Provide the [x, y] coordinate of the cell's center where the given text is located.  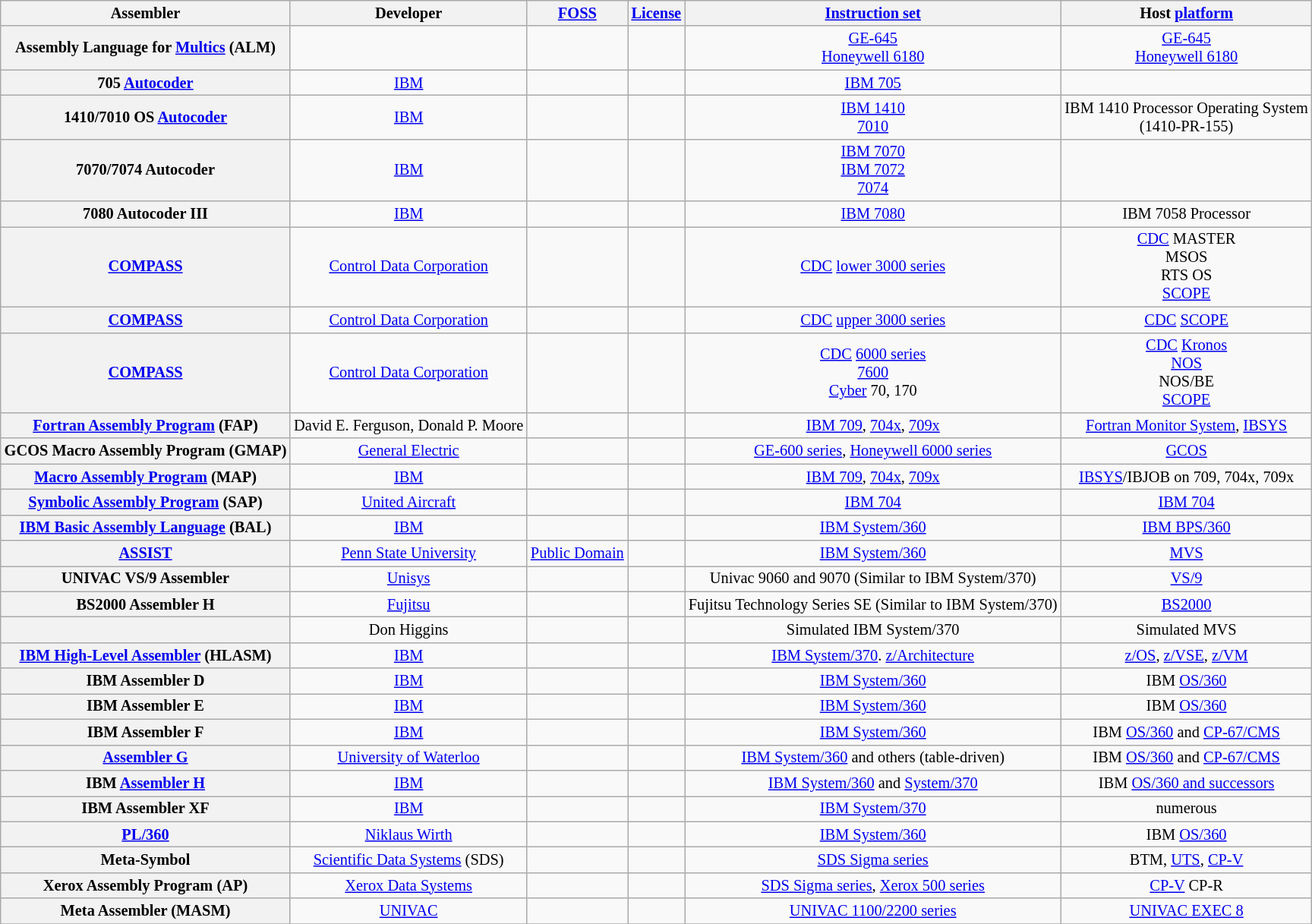
Univac 9060 and 9070 (Similar to IBM System/370) [873, 579]
Fujitsu [408, 604]
SDS Sigma series [873, 859]
IBM OS/360 and successors [1186, 783]
PL/360 [146, 834]
Developer [408, 13]
BTM, UTS, CP-V [1186, 859]
CDC KronosNOSNOS/BESCOPE [1186, 373]
Don Higgins [408, 629]
CDC 6000 series7600Cyber 70, 170 [873, 373]
Fortran Monitor System, IBSYS [1186, 425]
BS2000 [1186, 604]
CP-V CP-R [1186, 885]
UNIVAC EXEC 8 [1186, 911]
IBM Assembler F [146, 732]
Niklaus Wirth [408, 834]
IBM 7058 Processor [1186, 214]
IBM Assembler XF [146, 809]
IBM BPS/360 [1186, 528]
Unisys [408, 579]
UNIVAC 1100/2200 series [873, 911]
7070/7074 Autocoder [146, 170]
numerous [1186, 809]
Simulated MVS [1186, 629]
Scientific Data Systems (SDS) [408, 859]
Public Domain [577, 553]
GCOS Macro Assembly Program (GMAP) [146, 451]
Host platform [1186, 13]
Symbolic Assembly Program (SAP) [146, 502]
IBM 1410 Processor Operating System(1410-PR-155) [1186, 117]
General Electric [408, 451]
Meta Assembler (MASM) [146, 911]
FOSS [577, 13]
IBM Basic Assembly Language (BAL) [146, 528]
IBM System/370. z/Architecture [873, 655]
UNIVAC VS/9 Assembler [146, 579]
705 Autocoder [146, 83]
IBSYS/IBJOB on 709, 704x, 709x [1186, 477]
Assembler [146, 13]
MVS [1186, 553]
CDC SCOPE [1186, 320]
GCOS [1186, 451]
CDC MASTERMSOSRTS OSSCOPE [1186, 266]
IBM High-Level Assembler (HLASM) [146, 655]
IBM System/360 and others (table-driven) [873, 758]
License [656, 13]
Instruction set [873, 13]
IBM 705 [873, 83]
UNIVAC [408, 911]
David E. Ferguson, Donald P. Moore [408, 425]
GE-600 series, Honeywell 6000 series [873, 451]
IBM 7070IBM 70727074 [873, 170]
United Aircraft [408, 502]
IBM Assembler E [146, 706]
Assembly Language for Multics (ALM) [146, 48]
Meta-Symbol [146, 859]
Fortran Assembly Program (FAP) [146, 425]
Fujitsu Technology Series SE (Similar to IBM System/370) [873, 604]
IBM 7080 [873, 214]
CDC upper 3000 series [873, 320]
CDC lower 3000 series [873, 266]
University of Waterloo [408, 758]
Simulated IBM System/370 [873, 629]
7080 Autocoder III [146, 214]
Xerox Assembly Program (AP) [146, 885]
IBM System/370 [873, 809]
Penn State University [408, 553]
IBM 14107010 [873, 117]
Xerox Data Systems [408, 885]
IBM Assembler H [146, 783]
Assembler G [146, 758]
ASSIST [146, 553]
z/OS, z/VSE, z/VM [1186, 655]
Macro Assembly Program (MAP) [146, 477]
SDS Sigma series, Xerox 500 series [873, 885]
IBM System/360 and System/370 [873, 783]
BS2000 Assembler H [146, 604]
1410/7010 OS Autocoder [146, 117]
IBM Assembler D [146, 681]
VS/9 [1186, 579]
